Scan for the cell matching the given text and deliver its [x, y] coordinate at center. 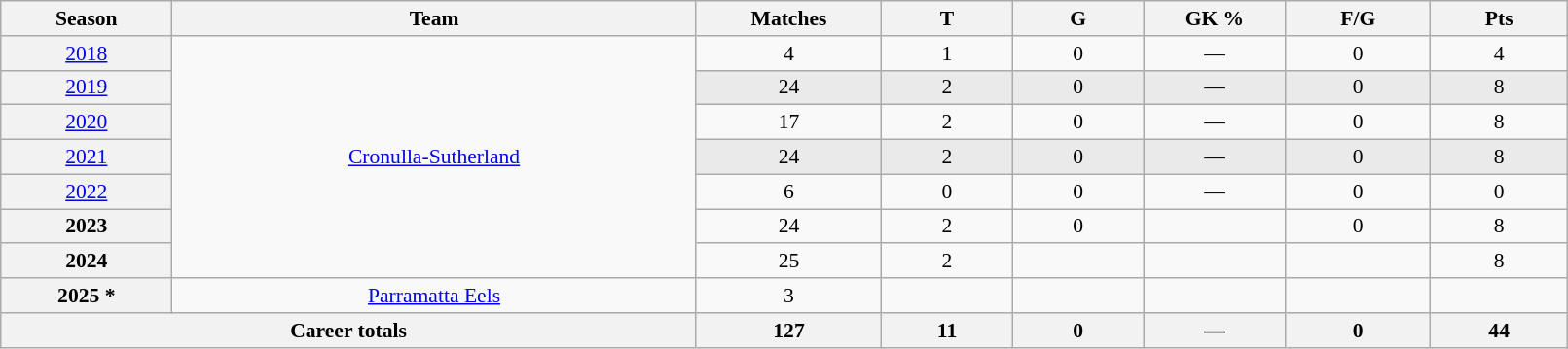
Season [87, 18]
G [1078, 18]
Pts [1499, 18]
3 [788, 296]
1 [948, 53]
2019 [87, 87]
F/G [1358, 18]
6 [788, 192]
2024 [87, 262]
2022 [87, 192]
2018 [87, 53]
127 [788, 331]
Cronulla-Sutherland [434, 157]
2023 [87, 227]
2021 [87, 157]
Matches [788, 18]
Parramatta Eels [434, 296]
GK % [1215, 18]
2020 [87, 122]
44 [1499, 331]
T [948, 18]
Career totals [348, 331]
17 [788, 122]
Team [434, 18]
2025 * [87, 296]
25 [788, 262]
11 [948, 331]
